Return (x, y) of the center of cell containing provided text 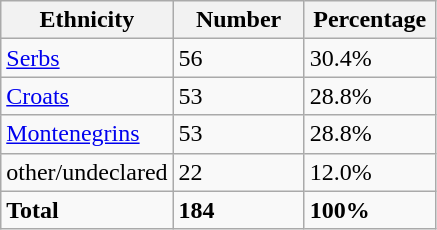
22 (238, 172)
56 (238, 58)
12.0% (370, 172)
184 (238, 210)
30.4% (370, 58)
Croats (87, 96)
Number (238, 20)
Serbs (87, 58)
Total (87, 210)
100% (370, 210)
Ethnicity (87, 20)
Montenegrins (87, 134)
other/undeclared (87, 172)
Percentage (370, 20)
